Determine the (X, Y) coordinate at the center of the cell enclosing the given text.  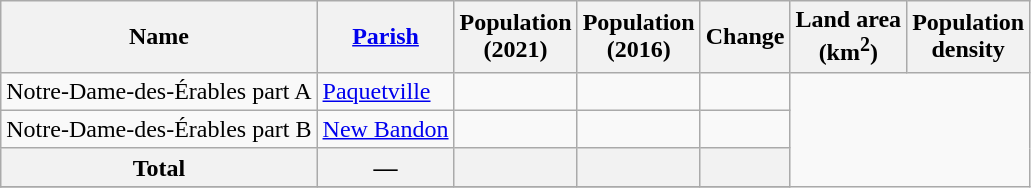
Notre-Dame-des-Érables part A (159, 91)
Name (159, 37)
Population(2021) (516, 37)
Change (745, 37)
New Bandon (386, 129)
Land area(km2) (848, 37)
Paquetville (386, 91)
Total (159, 167)
Population(2016) (638, 37)
— (386, 167)
Parish (386, 37)
Notre-Dame-des-Érables part B (159, 129)
Populationdensity (968, 37)
